Scan for the cell matching the given text and deliver its [X, Y] coordinate at center. 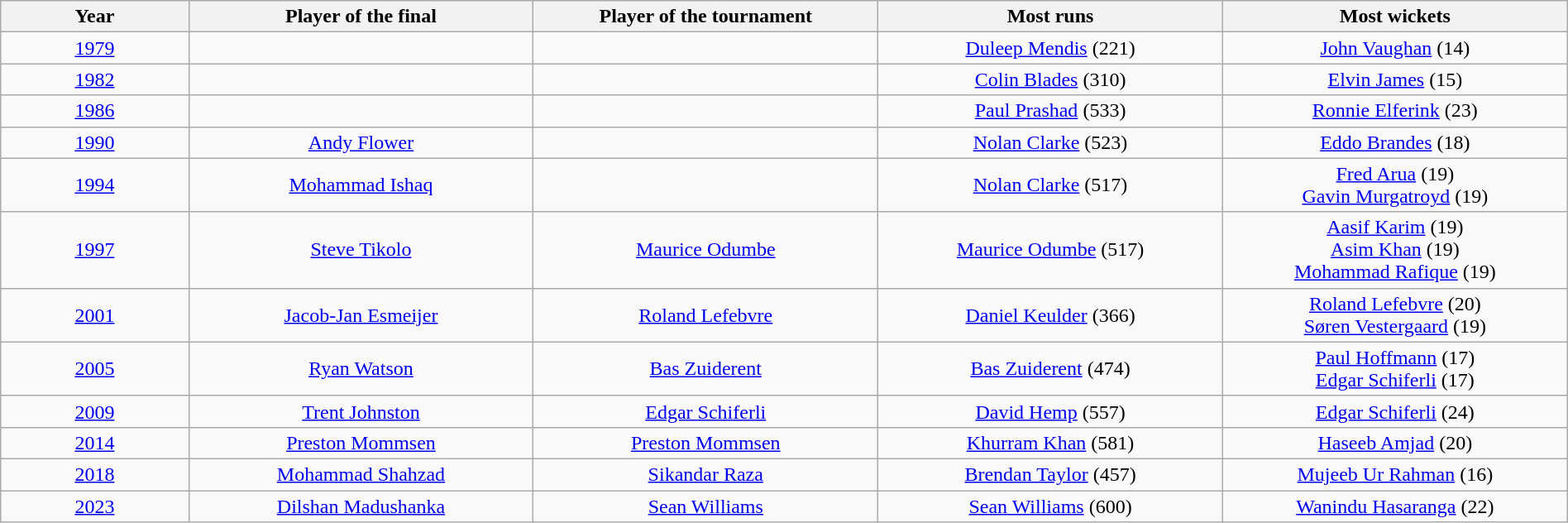
Player of the tournament [706, 17]
Paul Prashad (533) [1050, 111]
Player of the final [361, 17]
Eddo Brandes (18) [1394, 142]
Fred Arua (19) Gavin Murgatroyd (19) [1394, 185]
2014 [94, 443]
1979 [94, 48]
Nolan Clarke (517) [1050, 185]
1997 [94, 250]
Jacob-Jan Esmeijer [361, 314]
Khurram Khan (581) [1050, 443]
2009 [94, 411]
Mujeeb Ur Rahman (16) [1394, 474]
Trent Johnston [361, 411]
Duleep Mendis (221) [1050, 48]
Daniel Keulder (366) [1050, 314]
Steve Tikolo [361, 250]
Sikandar Raza [706, 474]
Paul Hoffmann (17) Edgar Schiferli (17) [1394, 369]
Bas Zuiderent (474) [1050, 369]
Edgar Schiferli [706, 411]
Maurice Odumbe [706, 250]
Andy Flower [361, 142]
David Hemp (557) [1050, 411]
1982 [94, 79]
2018 [94, 474]
Most wickets [1394, 17]
1990 [94, 142]
2023 [94, 506]
Year [94, 17]
Elvin James (15) [1394, 79]
Brendan Taylor (457) [1050, 474]
Edgar Schiferli (24) [1394, 411]
2001 [94, 314]
Roland Lefebvre (20) Søren Vestergaard (19) [1394, 314]
Nolan Clarke (523) [1050, 142]
Haseeb Amjad (20) [1394, 443]
2005 [94, 369]
Mohammad Ishaq [361, 185]
Aasif Karim (19) Asim Khan (19) Mohammad Rafique (19) [1394, 250]
Most runs [1050, 17]
Ryan Watson [361, 369]
Ronnie Elferink (23) [1394, 111]
Sean Williams (600) [1050, 506]
John Vaughan (14) [1394, 48]
Roland Lefebvre [706, 314]
Wanindu Hasaranga (22) [1394, 506]
1986 [94, 111]
Maurice Odumbe (517) [1050, 250]
Dilshan Madushanka [361, 506]
Mohammad Shahzad [361, 474]
Bas Zuiderent [706, 369]
Colin Blades (310) [1050, 79]
Sean Williams [706, 506]
1994 [94, 185]
